Determine the [x, y] coordinate at the center of the cell enclosing the given text.  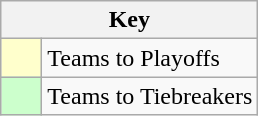
Teams to Tiebreakers [150, 96]
Teams to Playoffs [150, 58]
Key [130, 20]
